Pinpoint the cell where the given text exists, returning its (X, Y) midpoint coordinate. 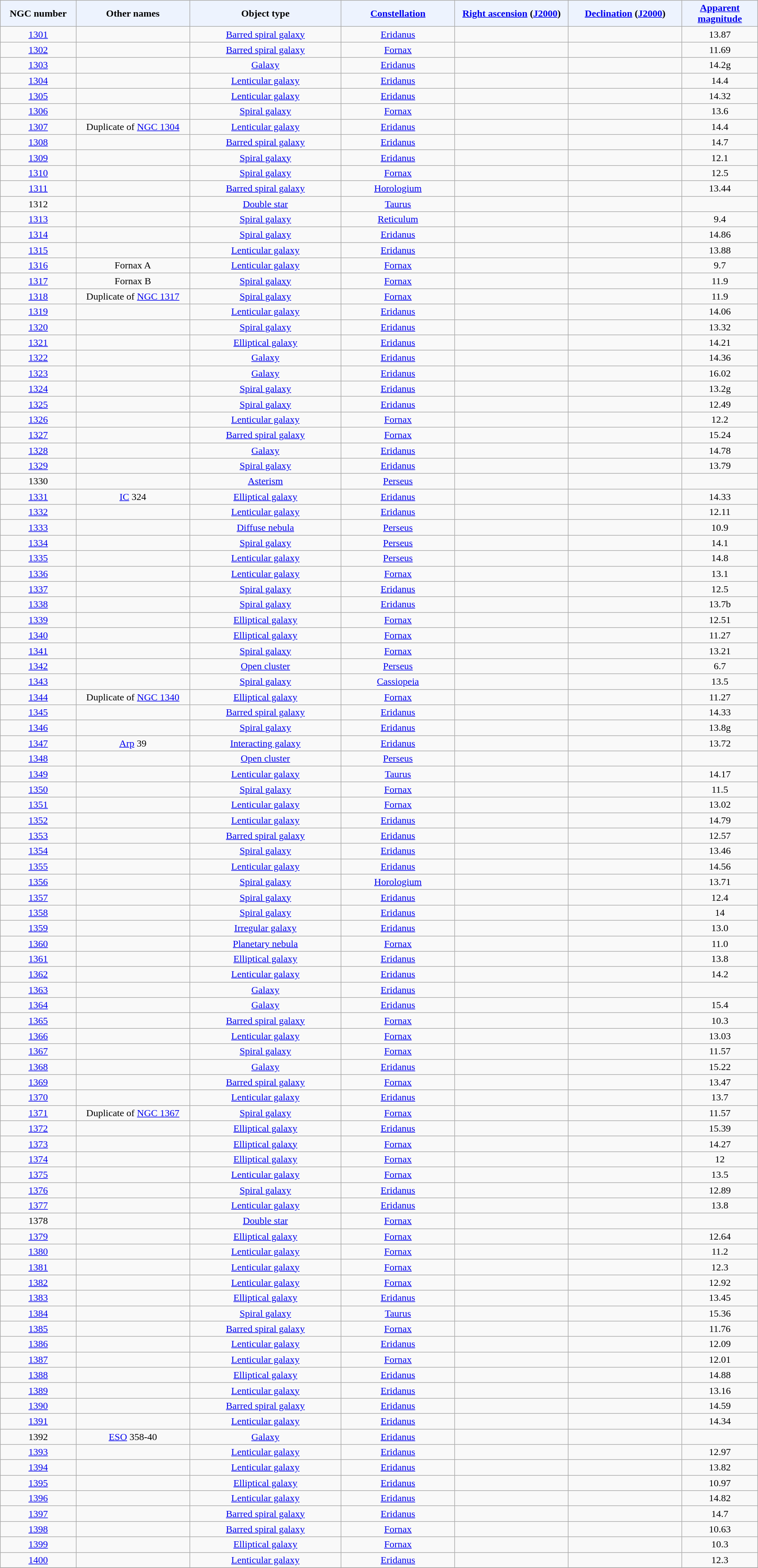
12.64 (720, 1236)
14.1 (720, 543)
13.45 (720, 1298)
1364 (38, 1005)
12.01 (720, 1360)
13.7b (720, 604)
1307 (38, 127)
1389 (38, 1390)
1306 (38, 111)
1392 (38, 1437)
1309 (38, 157)
1322 (38, 358)
11.5 (720, 789)
1350 (38, 789)
13.72 (720, 743)
13.16 (720, 1390)
14.36 (720, 358)
12.97 (720, 1452)
14.88 (720, 1375)
13.44 (720, 188)
14.32 (720, 96)
1348 (38, 759)
NGC number (38, 14)
1351 (38, 805)
1330 (38, 481)
15.24 (720, 435)
1324 (38, 389)
1354 (38, 851)
1344 (38, 697)
1369 (38, 1082)
1323 (38, 373)
Reticulum (398, 219)
1346 (38, 728)
Planetary nebula (265, 944)
1342 (38, 666)
14.78 (720, 451)
1391 (38, 1421)
1385 (38, 1329)
1359 (38, 928)
14.06 (720, 312)
13.71 (720, 882)
1373 (38, 1144)
13.88 (720, 250)
1340 (38, 635)
Duplicate of NGC 1304 (133, 127)
14 (720, 913)
1358 (38, 913)
1362 (38, 974)
1311 (38, 188)
Other names (133, 14)
16.02 (720, 373)
13.1 (720, 574)
1367 (38, 1051)
1333 (38, 528)
1397 (38, 1514)
14.21 (720, 343)
12.51 (720, 620)
11.0 (720, 944)
13.2g (720, 389)
9.7 (720, 266)
14.82 (720, 1498)
14.8 (720, 558)
1329 (38, 466)
1384 (38, 1313)
1381 (38, 1267)
13.7 (720, 1098)
12.2 (720, 419)
Fornax A (133, 266)
Arp 39 (133, 743)
Apparent magnitude (720, 14)
1398 (38, 1529)
1371 (38, 1113)
1303 (38, 65)
1383 (38, 1298)
1315 (38, 250)
14.2 (720, 974)
1361 (38, 959)
11.76 (720, 1329)
10.97 (720, 1483)
1400 (38, 1560)
Constellation (398, 14)
1370 (38, 1098)
13.79 (720, 466)
12.49 (720, 404)
1343 (38, 681)
13.21 (720, 651)
1352 (38, 820)
9.4 (720, 219)
1326 (38, 419)
1341 (38, 651)
1374 (38, 1159)
1378 (38, 1221)
1399 (38, 1545)
1345 (38, 713)
12.09 (720, 1344)
Duplicate of NGC 1317 (133, 296)
1386 (38, 1344)
1372 (38, 1128)
1312 (38, 204)
13.8g (720, 728)
1393 (38, 1452)
1390 (38, 1406)
14.27 (720, 1144)
1314 (38, 235)
1332 (38, 512)
14.59 (720, 1406)
15.39 (720, 1128)
14.79 (720, 820)
1355 (38, 866)
Asterism (265, 481)
1310 (38, 173)
1349 (38, 774)
11.69 (720, 50)
13.46 (720, 851)
1302 (38, 50)
13.32 (720, 327)
13.82 (720, 1468)
1347 (38, 743)
Duplicate of NGC 1340 (133, 697)
10.9 (720, 528)
1339 (38, 620)
ESO 358-40 (133, 1437)
13.02 (720, 805)
Diffuse nebula (265, 528)
12 (720, 1159)
1395 (38, 1483)
Fornax B (133, 281)
10.63 (720, 1529)
13.47 (720, 1082)
13.6 (720, 111)
1325 (38, 404)
14.34 (720, 1421)
12.4 (720, 897)
1376 (38, 1190)
1387 (38, 1360)
1319 (38, 312)
1331 (38, 497)
1375 (38, 1174)
11.2 (720, 1252)
15.4 (720, 1005)
15.36 (720, 1313)
1380 (38, 1252)
1335 (38, 558)
1334 (38, 543)
1316 (38, 266)
1379 (38, 1236)
1304 (38, 81)
1337 (38, 589)
Duplicate of NGC 1367 (133, 1113)
1357 (38, 897)
1356 (38, 882)
14.17 (720, 774)
1317 (38, 281)
Cassiopeia (398, 681)
Declination (J2000) (625, 14)
Object type (265, 14)
6.7 (720, 666)
1396 (38, 1498)
1320 (38, 327)
1394 (38, 1468)
1328 (38, 451)
Interacting galaxy (265, 743)
13.87 (720, 34)
1321 (38, 343)
1365 (38, 1021)
1363 (38, 990)
1308 (38, 142)
12.92 (720, 1283)
12.1 (720, 157)
1301 (38, 34)
1327 (38, 435)
1336 (38, 574)
1377 (38, 1206)
14.56 (720, 866)
12.89 (720, 1190)
13.0 (720, 928)
IC 324 (133, 497)
Right ascension (J2000) (512, 14)
1353 (38, 836)
1318 (38, 296)
1368 (38, 1067)
13.03 (720, 1036)
15.22 (720, 1067)
12.57 (720, 836)
Irregular galaxy (265, 928)
1366 (38, 1036)
1388 (38, 1375)
1338 (38, 604)
12.11 (720, 512)
1360 (38, 944)
14.2g (720, 65)
1305 (38, 96)
14.86 (720, 235)
1313 (38, 219)
1382 (38, 1283)
